Return the (x, y) coordinate for the center point of the cell that contains the specified text.  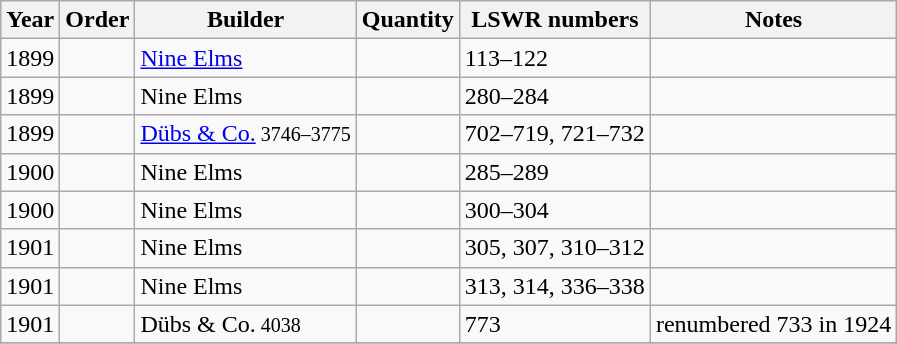
Builder (246, 20)
Notes (773, 20)
773 (554, 324)
LSWR numbers (554, 20)
renumbered 733 in 1924 (773, 324)
280–284 (554, 96)
Dübs & Co. 4038 (246, 324)
Quantity (408, 20)
Dübs & Co. 3746–3775 (246, 134)
285–289 (554, 172)
313, 314, 336–338 (554, 286)
300–304 (554, 210)
305, 307, 310–312 (554, 248)
Year (30, 20)
113–122 (554, 58)
Order (98, 20)
702–719, 721–732 (554, 134)
